Return (X, Y) of the center of cell containing provided text 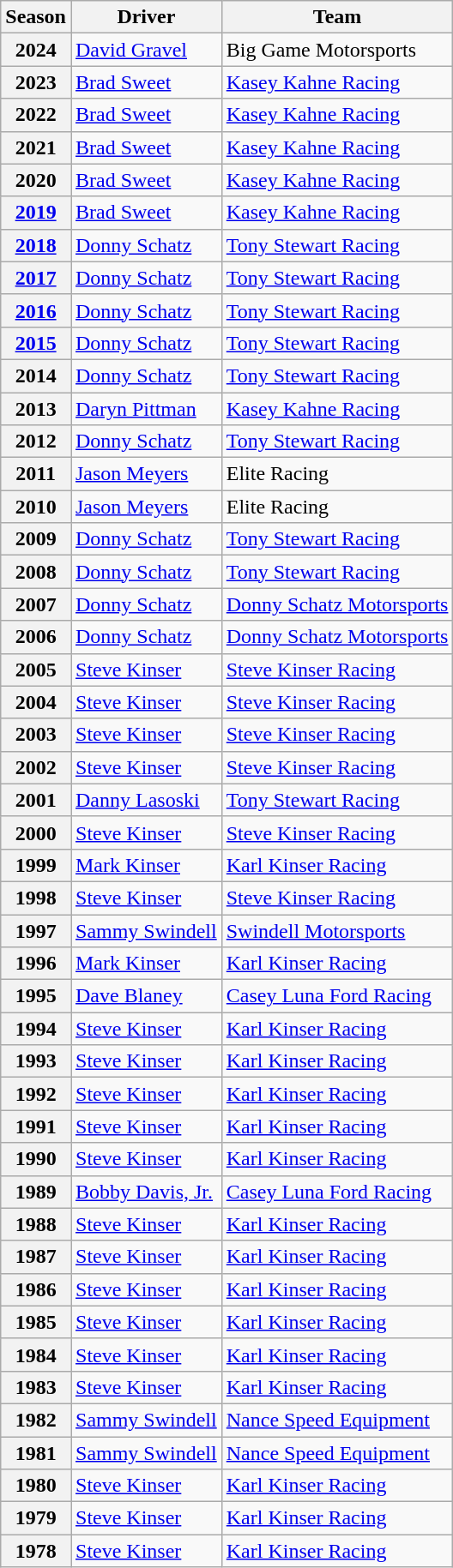
Team (337, 17)
1985 (36, 1322)
2008 (36, 572)
2010 (36, 507)
Big Game Motorsports (337, 50)
2023 (36, 82)
1980 (36, 1486)
Dave Blaney (146, 996)
2021 (36, 147)
1993 (36, 1061)
2015 (36, 343)
2020 (36, 180)
1997 (36, 930)
1998 (36, 898)
1983 (36, 1387)
1988 (36, 1224)
1986 (36, 1289)
David Gravel (146, 50)
2017 (36, 278)
2016 (36, 310)
2004 (36, 702)
1989 (36, 1192)
2013 (36, 409)
1987 (36, 1257)
Season (36, 17)
2024 (36, 50)
2006 (36, 637)
2009 (36, 539)
1982 (36, 1420)
1999 (36, 865)
Danny Lasoski (146, 800)
1990 (36, 1159)
1996 (36, 964)
1984 (36, 1355)
2011 (36, 474)
1991 (36, 1126)
1979 (36, 1518)
1995 (36, 996)
2019 (36, 213)
Driver (146, 17)
1992 (36, 1094)
2018 (36, 245)
Swindell Motorsports (337, 930)
2002 (36, 767)
2005 (36, 670)
2022 (36, 115)
2007 (36, 604)
Bobby Davis, Jr. (146, 1192)
2000 (36, 832)
2012 (36, 442)
2003 (36, 735)
Daryn Pittman (146, 409)
1981 (36, 1453)
1994 (36, 1029)
2001 (36, 800)
2014 (36, 375)
1978 (36, 1551)
